Output the (x, y) coordinate of the center of the cell containing the given text.  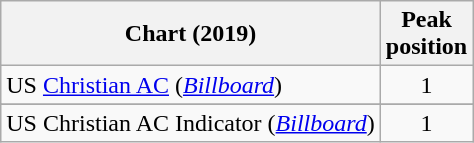
Peak position (426, 34)
Chart (2019) (191, 34)
US Christian AC (Billboard) (191, 85)
US Christian AC Indicator (Billboard) (191, 123)
